Provide the (X, Y) coordinate of the cell's center where the given text is located.  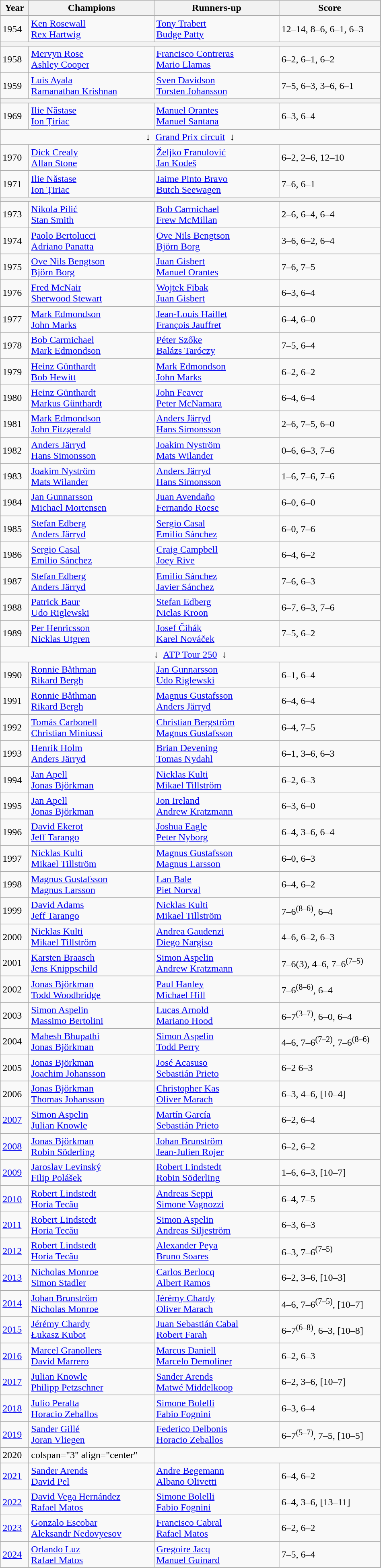
1973 (14, 214)
Paul Hanley Michael Hill (216, 989)
John Feaver Peter McNamara (216, 398)
6–1, 3–6, 6–3 (330, 753)
2018 (14, 1408)
1992 (14, 728)
Mahesh Bhupathi Jonas Björkman (92, 1042)
Sander Gillé Joran Vliegen (92, 1434)
Paolo Bertolucci Adriano Panatta (92, 241)
1958 (14, 60)
2001 (14, 963)
6–0, 7–6 (330, 529)
7–6, 6–1 (330, 184)
6–3, 6–0 (330, 806)
Andre Begemann Albano Olivetti (216, 1475)
1994 (14, 780)
6–2, 6–4 (330, 1120)
Jérémy Chardy Łukasz Kubot (92, 1330)
Runners-up (216, 8)
1999 (14, 910)
Martín García Sebastián Prieto (216, 1120)
Bob Carmichael Mark Edmondson (92, 345)
1975 (14, 267)
Sander Arends David Pel (92, 1475)
2009 (14, 1173)
4–6, 7–6(7–5), [10–7] (330, 1303)
Alexander Peya Bruno Soares (216, 1251)
4–6, 6–2, 6–3 (330, 937)
Simon Aspelin Todd Perry (216, 1042)
1–6, 6–3, [10–7] (330, 1173)
1998 (14, 885)
Andrea Gaudenzi Diego Nargiso (216, 937)
1987 (14, 581)
1991 (14, 701)
6–7(5–7), 7–5, [10–5] (330, 1434)
1977 (14, 320)
1988 (14, 607)
6–2, 2–6, 12–10 (330, 158)
2008 (14, 1146)
Heinz Günthardt Markus Günthardt (92, 398)
Simon Aspelin Andrew Kratzmann (216, 963)
Simon Aspelin Andreas Siljeström (216, 1225)
6–7, 6–3, 7–6 (330, 607)
Tomás Carbonell Christian Miniussi (92, 728)
1–6, 7–6, 7–6 (330, 477)
Josef Čihák Karel Nováček (216, 633)
2024 (14, 1554)
1959 (14, 85)
Gregoire Jacq Manuel Guinard (216, 1554)
2010 (14, 1199)
2017 (14, 1382)
6–3, 4–6, [10–4] (330, 1094)
2013 (14, 1277)
Emilio Sánchez Javier Sánchez (216, 581)
6–3, 6–3 (330, 1225)
↓ ATP Tour 250 ↓ (190, 654)
Juan Sebastián Cabal Robert Farah (216, 1330)
6–4, 3–6, 6–4 (330, 832)
David Vega Hernández Rafael Matos (92, 1502)
7–6, 6–3 (330, 581)
Brian Devening Tomas Nydahl (216, 753)
1969 (14, 116)
6–7(3–7), 6–0, 6–4 (330, 1015)
1986 (14, 555)
6–2, 3–6, [10–3] (330, 1277)
Željko Franulović Jan Kodeš (216, 158)
Robert Lindstedt Robin Söderling (216, 1173)
Jan Gunnarsson Michael Mortensen (92, 502)
Karsten Braasch Jens Knippschild (92, 963)
1990 (14, 675)
Stefan Edberg Niclas Kroon (216, 607)
Fred McNair Sherwood Stewart (92, 293)
2022 (14, 1502)
1970 (14, 158)
2019 (14, 1434)
7–6(3), 4–6, 7–6(7–5) (330, 963)
Jérémy Chardy Oliver Marach (216, 1303)
7–5, 6–3, 3–6, 6–1 (330, 85)
Péter Szőke Balázs Taróczy (216, 345)
colspan="3" align="center" (92, 1455)
Wojtek Fibak Juan Gisbert (216, 293)
Simon Aspelin Julian Knowle (92, 1120)
Juan Gisbert Manuel Orantes (216, 267)
6–0, 6–3 (330, 858)
Jonas Björkman Joachim Johansson (92, 1067)
Jonas Björkman Todd Woodbridge (92, 989)
1974 (14, 241)
Magnus Gustafsson Anders Järryd (216, 701)
Score (330, 8)
Luis Ayala Ramanathan Krishnan (92, 85)
Jon Ireland Andrew Kratzmann (216, 806)
1976 (14, 293)
1993 (14, 753)
6–0, 6–0 (330, 502)
1997 (14, 858)
Christian Bergström Magnus Gustafsson (216, 728)
2000 (14, 937)
Henrik Holm Anders Järryd (92, 753)
4–6, 7–6(7–2), 7–6(8–6) (330, 1042)
1980 (14, 398)
2006 (14, 1094)
1982 (14, 450)
Jonas Björkman Robin Söderling (92, 1146)
Tony Trabert Budge Patty (216, 29)
7–5, 6–2 (330, 633)
2023 (14, 1529)
2011 (14, 1225)
2002 (14, 989)
1995 (14, 806)
Craig Campbell Joey Rive (216, 555)
2003 (14, 1015)
Manuel Orantes Manuel Santana (216, 116)
Jan Gunnarsson Udo Riglewski (216, 675)
2004 (14, 1042)
Julian Knowle Philipp Petzschner (92, 1382)
3–6, 6–2, 6–4 (330, 241)
Champions (92, 8)
Marcus Daniell Marcelo Demoliner (216, 1355)
Federico Delbonis Horacio Zeballos (216, 1434)
Lucas Arnold Mariano Hood (216, 1015)
Patrick Baur Udo Riglewski (92, 607)
2016 (14, 1355)
Johan Brunström Nicholas Monroe (92, 1303)
Gonzalo Escobar Aleksandr Nedovyesov (92, 1529)
1978 (14, 345)
Carlos Berlocq Albert Ramos (216, 1277)
1954 (14, 29)
1989 (14, 633)
6–4, 6–0 (330, 320)
Heinz Günthardt Bob Hewitt (92, 372)
José Acasuso Sebastián Prieto (216, 1067)
2014 (14, 1303)
2007 (14, 1120)
1981 (14, 424)
7–6, 7–5 (330, 267)
Jean-Louis Haillet François Jauffret (216, 320)
2005 (14, 1067)
12–14, 8–6, 6–1, 6–3 (330, 29)
Francisco Cabral Rafael Matos (216, 1529)
Per Henricsson Nicklas Utgren (92, 633)
Year (14, 8)
2–6, 6–4, 6–4 (330, 214)
Joshua Eagle Peter Nyborg (216, 832)
Bob Carmichael Frew McMillan (216, 214)
Orlando Luz Rafael Matos (92, 1554)
Simon Aspelin Massimo Bertolini (92, 1015)
1996 (14, 832)
Juan Avendaño Fernando Roese (216, 502)
Julio Peralta Horacio Zeballos (92, 1408)
6–2 6–3 (330, 1067)
Nicholas Monroe Simon Stadler (92, 1277)
Lan Bale Piet Norval (216, 885)
Marcel Granollers David Marrero (92, 1355)
Mervyn Rose Ashley Cooper (92, 60)
1971 (14, 184)
Christopher Kas Oliver Marach (216, 1094)
6–4, 3–6, [13–11] (330, 1502)
↓ Grand Prix circuit ↓ (190, 137)
Jonas Björkman Thomas Johansson (92, 1094)
Mark Edmondson John Fitzgerald (92, 424)
2015 (14, 1330)
2012 (14, 1251)
1984 (14, 502)
0–6, 6–3, 7–6 (330, 450)
Sven Davidson Torsten Johansson (216, 85)
Ken Rosewall Rex Hartwig (92, 29)
6–2, 6–1, 6–2 (330, 60)
Sander Arends Matwé Middelkoop (216, 1382)
Jaime Pinto Bravo Butch Seewagen (216, 184)
1985 (14, 529)
David Adams Jeff Tarango (92, 910)
David Ekerot Jeff Tarango (92, 832)
1979 (14, 372)
6–3, 7–6(7–5) (330, 1251)
Dick Crealy Allan Stone (92, 158)
Nikola Pilić Stan Smith (92, 214)
Francisco Contreras Mario Llamas (216, 60)
6–1, 6–4 (330, 675)
6–7(6–8), 6–3, [10–8] (330, 1330)
1983 (14, 477)
Johan Brunström Jean-Julien Rojer (216, 1146)
2021 (14, 1475)
6–2, 3–6, [10–7] (330, 1382)
Jaroslav Levinský Filip Polášek (92, 1173)
2–6, 7–5, 6–0 (330, 424)
2020 (14, 1455)
Andreas Seppi Simone Vagnozzi (216, 1199)
